Return [x, y] of the center of cell containing provided text 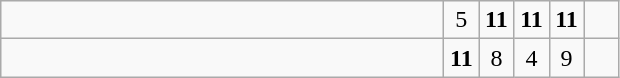
8 [496, 58]
5 [462, 20]
9 [566, 58]
4 [532, 58]
